Return the (X, Y) coordinate for the center point of the cell that contains the specified text.  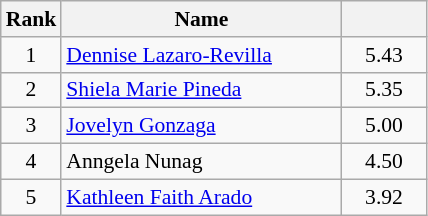
4 (32, 162)
3 (32, 126)
Shiela Marie Pineda (201, 90)
3.92 (384, 197)
5 (32, 197)
5.35 (384, 90)
Kathleen Faith Arado (201, 197)
5.43 (384, 55)
Dennise Lazaro-Revilla (201, 55)
Jovelyn Gonzaga (201, 126)
Anngela Nunag (201, 162)
Rank (32, 19)
5.00 (384, 126)
Name (201, 19)
4.50 (384, 162)
2 (32, 90)
1 (32, 55)
